Find where the given text appears and provide that cell's center as (X, Y) coordinate. 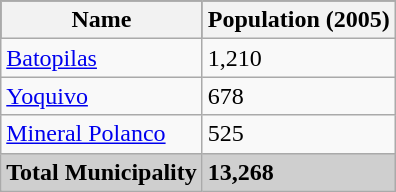
525 (298, 134)
13,268 (298, 172)
Total Municipality (102, 172)
678 (298, 96)
1,210 (298, 58)
Population (2005) (298, 20)
Mineral Polanco (102, 134)
Batopilas (102, 58)
Name (102, 20)
Yoquivo (102, 96)
